Return [X, Y] of the center of cell containing provided text 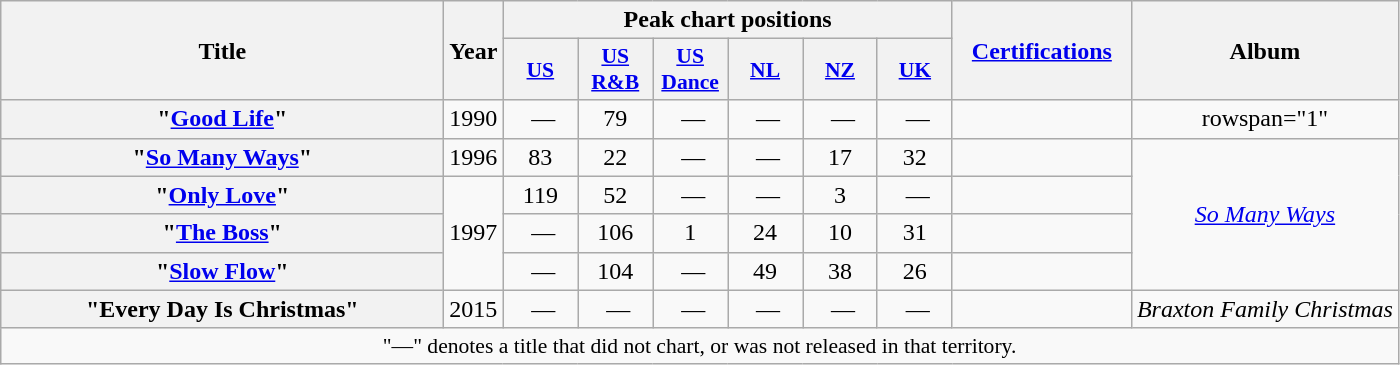
32 [914, 157]
Album [1264, 50]
NL [766, 70]
US Dance [690, 70]
106 [616, 233]
Title [222, 50]
"Slow Flow" [222, 271]
"Good Life" [222, 119]
1997 [474, 233]
"The Boss" [222, 233]
UK [914, 70]
24 [766, 233]
"Every Day Is Christmas" [222, 309]
22 [616, 157]
US [540, 70]
1 [690, 233]
"—" denotes a title that did not chart, or was not released in that territory. [700, 346]
US R&B [616, 70]
rowspan="1" [1264, 119]
38 [840, 271]
"Only Love" [222, 195]
83 [540, 157]
Year [474, 50]
79 [616, 119]
17 [840, 157]
31 [914, 233]
52 [616, 195]
1996 [474, 157]
Braxton Family Christmas [1264, 309]
NZ [840, 70]
So Many Ways [1264, 214]
104 [616, 271]
3 [840, 195]
26 [914, 271]
119 [540, 195]
2015 [474, 309]
1990 [474, 119]
49 [766, 271]
Peak chart positions [728, 20]
"So Many Ways" [222, 157]
Certifications [1042, 50]
10 [840, 233]
